Determine the (x, y) coordinate at the center of the cell enclosing the given text.  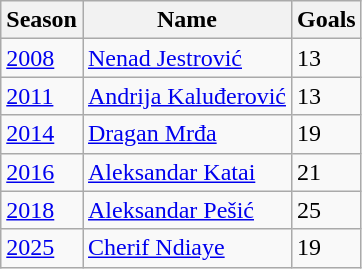
2008 (42, 58)
Aleksandar Katai (186, 172)
2025 (42, 248)
2011 (42, 96)
Goals (326, 20)
2018 (42, 210)
2014 (42, 134)
Dragan Mrđa (186, 134)
Season (42, 20)
25 (326, 210)
21 (326, 172)
Nenad Jestrović (186, 58)
Andrija Kaluđerović (186, 96)
2016 (42, 172)
Cherif Ndiaye (186, 248)
Name (186, 20)
Aleksandar Pešić (186, 210)
